Extract the [X, Y] coordinate from the center of the cell holding the provided text.  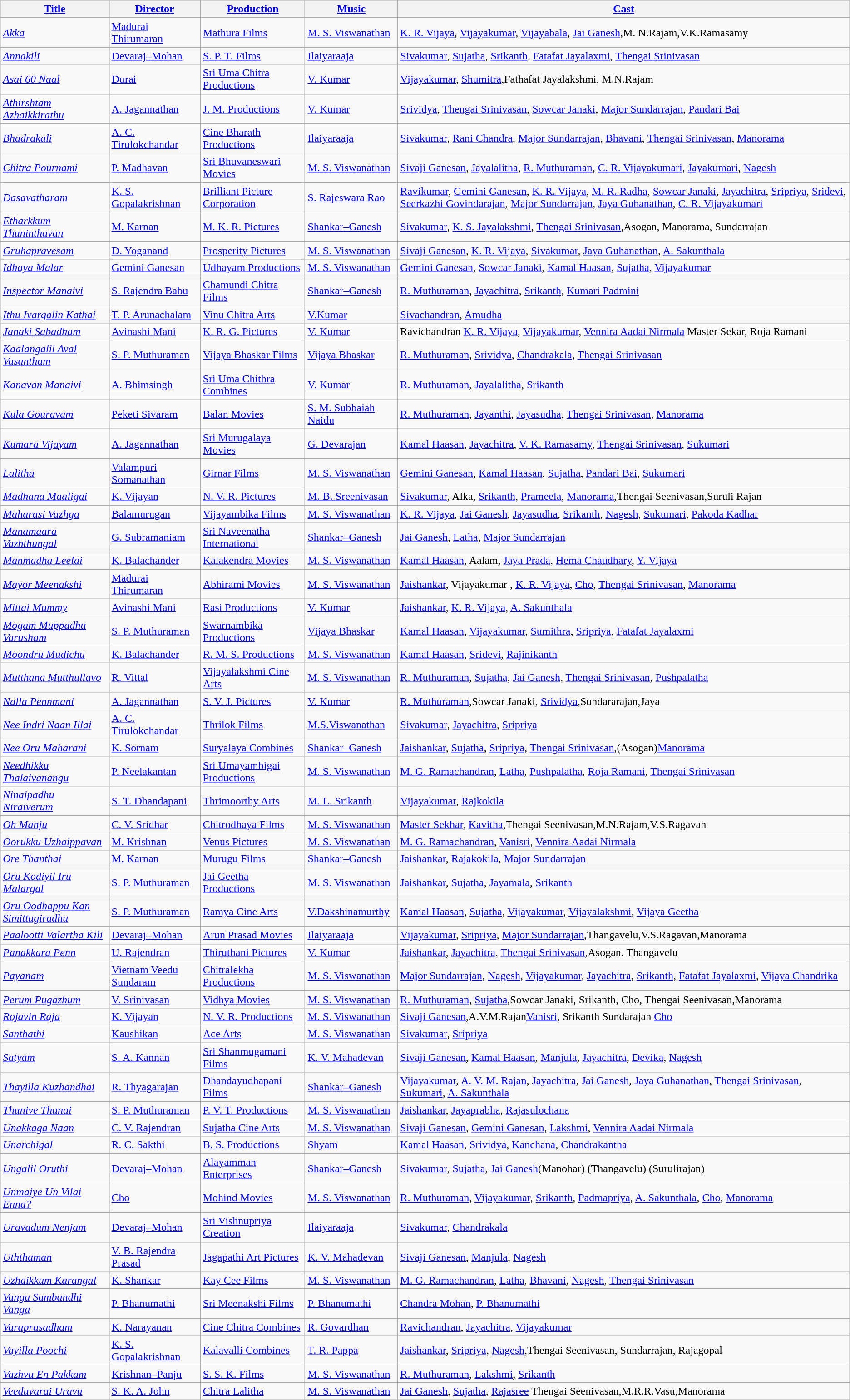
K. Sornam [154, 748]
Jaishankar, K. R. Vijaya, A. Sakunthala [624, 607]
Dhandayudhapani Films [252, 1087]
Needhikku Thalaivanangu [54, 772]
Master Sekhar, Kavitha,Thengai Seenivasan,M.N.Rajam,V.S.Ragavan [624, 824]
Kumara Vijayam [54, 444]
Nalla Pennmani [54, 701]
Kay Cee Films [252, 1280]
Mutthana Mutthullavo [54, 677]
V.Kumar [351, 315]
Unakkaga Naan [54, 1128]
Kaalangalil Aval Vasantham [54, 355]
Oh Manju [54, 824]
Sivakumar, Jayachitra, Sripriya [624, 725]
Venus Pictures [252, 842]
C. V. Sridhar [154, 824]
Mittai Mummy [54, 607]
M. L. Srikanth [351, 801]
C. V. Rajendran [154, 1128]
Krishnan–Panju [154, 1374]
Ravichandran, Jayachitra, Vijayakumar [624, 1327]
Idhaya Malar [54, 267]
Balamurugan [154, 514]
V. Srinivasan [154, 999]
Sivakumar, Rani Chandra, Major Sundarrajan, Bhavani, Thengai Srinivasan, Manorama [624, 138]
Panakkara Penn [54, 952]
Sivakumar, Alka, Srikanth, Prameela, Manorama,Thengai Seenivasan,Suruli Rajan [624, 497]
Inspector Manaivi [54, 291]
Oru Oodhappu Kan Simittugiradhu [54, 912]
Music [351, 9]
Sri Bhuvaneswari Movies [252, 168]
Sri Meenakshi Films [252, 1304]
Manmadha Leelai [54, 561]
Cast [624, 9]
Sivakumar, Sujatha, Srikanth, Fatafat Jayalaxmi, Thengai Srinivasan [624, 56]
Nee Indri Naan Illai [54, 725]
S. K. A. John [154, 1391]
S. T. Dhandapani [154, 801]
S. S. K. Films [252, 1374]
Sivaji Ganesan, Manjula, Nagesh [624, 1257]
Sivakumar, K. S. Jayalakshmi, Thengai Srinivasan,Asogan, Manorama, Sundarrajan [624, 227]
Kalakendra Movies [252, 561]
R. Muthuraman, Lakshmi, Srikanth [624, 1374]
Shyam [351, 1145]
R. Vittal [154, 677]
Jagapathi Art Pictures [252, 1257]
M. K. R. Pictures [252, 227]
G. Subramaniam [154, 537]
Kamal Haasan, Sujatha, Vijayakumar, Vijayalakshmi, Vijaya Geetha [624, 912]
Payanam [54, 976]
Srividya, Thengai Srinivasan, Sowcar Janaki, Major Sundarrajan, Pandari Bai [624, 109]
Ithu Ivargalin Kathai [54, 315]
Uzhaikkum Karangal [54, 1280]
Sujatha Cine Arts [252, 1128]
Chandra Mohan, P. Bhanumathi [624, 1304]
Ninaipadhu Niraiverum [54, 801]
Perum Pugazhum [54, 999]
S. P. T. Films [252, 56]
Kaushikan [154, 1034]
Jai Geetha Productions [252, 882]
T. P. Arunachalam [154, 315]
Udhayam Productions [252, 267]
Sri Uma Chithra Combines [252, 385]
Jaishankar, Sripriya, Nagesh,Thengai Seenivasan, Sundarrajan, Rajagopal [624, 1350]
M. B. Sreenivasan [351, 497]
R. Muthuraman, Vijayakumar, Srikanth, Padmapriya, A. Sakunthala, Cho, Manorama [624, 1198]
Mogam Muppadhu Varusham [54, 631]
Chitra Pournami [54, 168]
Sri Shanmugamani Films [252, 1057]
K. Shankar [154, 1280]
Vidhya Movies [252, 999]
Murugu Films [252, 859]
P. V. T. Productions [252, 1110]
Major Sundarrajan, Nagesh, Vijayakumar, Jayachitra, Srikanth, Fatafat Jayalaxmi, Vijaya Chandrika [624, 976]
Sivaji Ganesan, Jayalalitha, R. Muthuraman, C. R. Vijayakumari, Jayakumari, Nagesh [624, 168]
Cine Chitra Combines [252, 1327]
Ravichandran K. R. Vijaya, Vijayakumar, Vennira Aadai Nirmala Master Sekar, Roja Ramani [624, 332]
Sivakumar, Sujatha, Jai Ganesh(Manohar) (Thangavelu) (Surulirajan) [624, 1168]
R. Thyagarajan [154, 1087]
Vijayakumar, Shumitra,Fathafat Jayalakshmi, M.N.Rajam [624, 79]
Satyam [54, 1057]
Chamundi Chitra Films [252, 291]
K. R. Vijaya, Vijayakumar, Vijayabala, Jai Ganesh,M. N.Rajam,V.K.Ramasamy [624, 33]
Vijayakumar, A. V. M. Rajan, Jayachitra, Jai Ganesh, Jaya Guhanathan, Thengai Srinivasan, Sukumari, A. Sakunthala [624, 1087]
Vietnam Veedu Sundaram [154, 976]
Moondru Mudichu [54, 654]
N. V. R. Productions [252, 1016]
Asai 60 Naal [54, 79]
Ace Arts [252, 1034]
Santhathi [54, 1034]
M. G. Ramachandran, Latha, Bhavani, Nagesh, Thengai Srinivasan [624, 1280]
Jaishankar, Jayachitra, Thengai Srinivasan,Asogan. Thangavelu [624, 952]
Alayamman Enterprises [252, 1168]
Vazhvu En Pakkam [54, 1374]
K. Narayanan [154, 1327]
A. Bhimsingh [154, 385]
Sri Murugalaya Movies [252, 444]
Jaishankar, Jayaprabha, Rajasulochana [624, 1110]
Uththaman [54, 1257]
R. Muthuraman, Jayalalitha, Srikanth [624, 385]
Jai Ganesh, Sujatha, Rajasree Thengai Seenivasan,M.R.R.Vasu,Manorama [624, 1391]
M.S.Viswanathan [351, 725]
K. R. G. Pictures [252, 332]
Swarnambika Productions [252, 631]
Cine Bharath Productions [252, 138]
Kamal Haasan, Jayachitra, V. K. Ramasamy, Thengai Srinivasan, Sukumari [624, 444]
P. Madhavan [154, 168]
Ore Thanthai [54, 859]
Sivaji Ganesan,A.V.M.RajanVanisri, Srikanth Sundarajan Cho [624, 1016]
Sri Naveenatha International [252, 537]
M. G. Ramachandran, Vanisri, Vennira Aadai Nirmala [624, 842]
Balan Movies [252, 414]
Rojavin Raja [54, 1016]
Annakili [54, 56]
Jai Ganesh, Latha, Major Sundarrajan [624, 537]
Peketi Sivaram [154, 414]
Mathura Films [252, 33]
Unmaiye Un Vilai Enna? [54, 1198]
S. Rajeswara Rao [351, 197]
Sivakumar, Sripriya [624, 1034]
Girnar Films [252, 473]
Abhirami Movies [252, 584]
R. M. S. Productions [252, 654]
Paalootti Valartha Kili [54, 935]
Prosperity Pictures [252, 250]
R. Muthuraman, Sujatha, Jai Ganesh, Thengai Srinivasan, Pushpalatha [624, 677]
Sri Uma Chitra Productions [252, 79]
Vijayalakshmi Cine Arts [252, 677]
Ramya Cine Arts [252, 912]
R. C. Sakthi [154, 1145]
Athirshtam Azhaikkirathu [54, 109]
Kanavan Manaivi [54, 385]
G. Devarajan [351, 444]
Veeduvarai Uravu [54, 1391]
Arun Prasad Movies [252, 935]
Jaishankar, Rajakokila, Major Sundarrajan [624, 859]
Kamal Haasan, Aalam, Jaya Prada, Hema Chaudhary, Y. Vijaya [624, 561]
Madhana Maaligai [54, 497]
Sivakumar, Chandrakala [624, 1227]
D. Yoganand [154, 250]
R. Muthuraman, Sujatha,Sowcar Janaki, Srikanth, Cho, Thengai Seenivasan,Manorama [624, 999]
Suryalaya Combines [252, 748]
Oorukku Uzhaippavan [54, 842]
Akka [54, 33]
Thrilok Films [252, 725]
N. V. R. Pictures [252, 497]
Thunive Thunai [54, 1110]
Production [252, 9]
P. Neelakantan [154, 772]
Kamal Haasan, Sridevi, Rajinikanth [624, 654]
Varaprasadham [54, 1327]
Sivaji Ganesan, Kamal Haasan, Manjula, Jayachitra, Devika, Nagesh [624, 1057]
Vijayambika Films [252, 514]
Brilliant Picture Corporation [252, 197]
Gruhapravesam [54, 250]
Chitralekha Productions [252, 976]
Sri Vishnupriya Creation [252, 1227]
R. Muthuraman, Srividya, Chandrakala, Thengai Srinivasan [624, 355]
Vijayakumar, Sripriya, Major Sundarrajan,Thangavelu,V.S.Ragavan,Manorama [624, 935]
S. V. J. Pictures [252, 701]
Sivaji Ganesan, K. R. Vijaya, Sivakumar, Jaya Guhanathan, A. Sakunthala [624, 250]
Gemini Ganesan [154, 267]
B. S. Productions [252, 1145]
R. Muthuraman,Sowcar Janaki, Srividya,Sundararajan,Jaya [624, 701]
U. Rajendran [154, 952]
V. B. Rajendra Prasad [154, 1257]
Jaishankar, Sujatha, Sripriya, Thengai Srinivasan,(Asogan)Manorama [624, 748]
Kalavalli Combines [252, 1350]
Ungalil Oruthi [54, 1168]
Director [154, 9]
Chitra Lalitha [252, 1391]
Etharkkum Thuninthavan [54, 227]
Chitrodhaya Films [252, 824]
Dasavatharam [54, 197]
Kula Gouravam [54, 414]
Janaki Sabadham [54, 332]
Thiruthani Pictures [252, 952]
S. M. Subbaiah Naidu [351, 414]
Title [54, 9]
Vayilla Poochi [54, 1350]
S. Rajendra Babu [154, 291]
Nee Oru Maharani [54, 748]
Uravadum Nenjam [54, 1227]
Oru Kodiyil Iru Malargal [54, 882]
Rasi Productions [252, 607]
Vijayakumar, Rajkokila [624, 801]
Sivaji Ganesan, Gemini Ganesan, Lakshmi, Vennira Aadai Nirmala [624, 1128]
Valampuri Somanathan [154, 473]
Maharasi Vazhga [54, 514]
T. R. Pappa [351, 1350]
Sivachandran, Amudha [624, 315]
V.Dakshinamurthy [351, 912]
Durai [154, 79]
M. G. Ramachandran, Latha, Pushpalatha, Roja Ramani, Thengai Srinivasan [624, 772]
Mohind Movies [252, 1198]
Vijaya Bhaskar Films [252, 355]
Gemini Ganesan, Sowcar Janaki, Kamal Haasan, Sujatha, Vijayakumar [624, 267]
Manamaara Vazhthungal [54, 537]
R. Govardhan [351, 1327]
Kamal Haasan, Srividya, Kanchana, Chandrakantha [624, 1145]
R. Muthuraman, Jayachitra, Srikanth, Kumari Padmini [624, 291]
Vinu Chitra Arts [252, 315]
R. Muthuraman, Jayanthi, Jayasudha, Thengai Srinivasan, Manorama [624, 414]
Kamal Haasan, Vijayakumar, Sumithra, Sripriya, Fatafat Jayalaxmi [624, 631]
Vanga Sambandhi Vanga [54, 1304]
Thayilla Kuzhandhai [54, 1087]
Unarchigal [54, 1145]
Jaishankar, Sujatha, Jayamala, Srikanth [624, 882]
Bhadrakali [54, 138]
J. M. Productions [252, 109]
Sri Umayambigai Productions [252, 772]
Gemini Ganesan, Kamal Haasan, Sujatha, Pandari Bai, Sukumari [624, 473]
Lalitha [54, 473]
K. R. Vijaya, Jai Ganesh, Jayasudha, Srikanth, Nagesh, Sukumari, Pakoda Kadhar [624, 514]
M. Krishnan [154, 842]
Mayor Meenakshi [54, 584]
Cho [154, 1198]
Jaishankar, Vijayakumar , K. R. Vijaya, Cho, Thengai Srinivasan, Manorama [624, 584]
S. A. Kannan [154, 1057]
Thrimoorthy Arts [252, 801]
